From the cell containing the given text, extract its center point as (X, Y) coordinate. 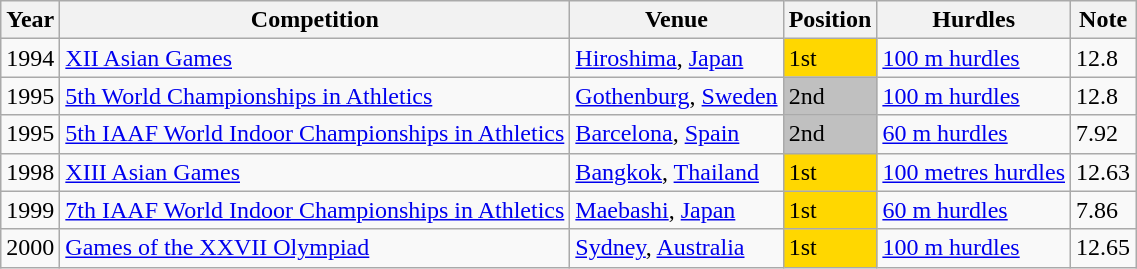
XII Asian Games (315, 58)
Competition (315, 20)
1998 (30, 172)
2000 (30, 248)
Hurdles (974, 20)
Position (830, 20)
Maebashi, Japan (676, 210)
7th IAAF World Indoor Championships in Athletics (315, 210)
7.86 (1104, 210)
Note (1104, 20)
Year (30, 20)
7.92 (1104, 134)
Venue (676, 20)
Bangkok, Thailand (676, 172)
5th World Championships in Athletics (315, 96)
Gothenburg, Sweden (676, 96)
Hiroshima, Japan (676, 58)
1999 (30, 210)
12.65 (1104, 248)
Games of the XXVII Olympiad (315, 248)
1994 (30, 58)
XIII Asian Games (315, 172)
Sydney, Australia (676, 248)
Barcelona, Spain (676, 134)
5th IAAF World Indoor Championships in Athletics (315, 134)
100 metres hurdles (974, 172)
12.63 (1104, 172)
